Locate the cell with the specified text and output its (X, Y) center coordinate. 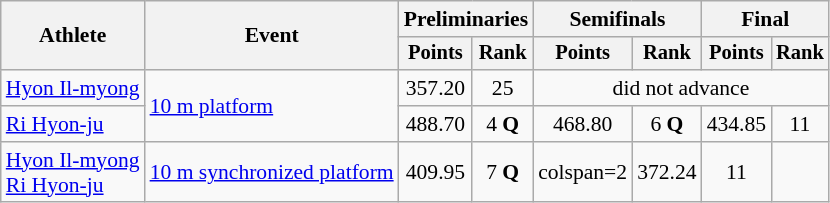
did not advance (681, 88)
10 m platform (272, 106)
372.24 (666, 172)
4 Q (502, 124)
6 Q (666, 124)
10 m synchronized platform (272, 172)
colspan=2 (582, 172)
434.85 (736, 124)
Hyon Il-myongRi Hyon-ju (73, 172)
468.80 (582, 124)
409.95 (436, 172)
7 Q (502, 172)
488.70 (436, 124)
Athlete (73, 36)
Preliminaries (466, 19)
Hyon Il-myong (73, 88)
Event (272, 36)
Semifinals (618, 19)
Ri Hyon-ju (73, 124)
25 (502, 88)
357.20 (436, 88)
Final (766, 19)
